From the cell containing the given text, extract its center point as (x, y) coordinate. 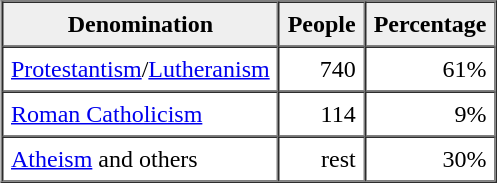
Roman Catholicism (140, 114)
30% (430, 158)
Atheism and others (140, 158)
Denomination (140, 24)
61% (430, 68)
114 (322, 114)
rest (322, 158)
Percentage (430, 24)
People (322, 24)
Protestantism/Lutheranism (140, 68)
9% (430, 114)
740 (322, 68)
